Output the [x, y] coordinate of the center of the cell containing the given text.  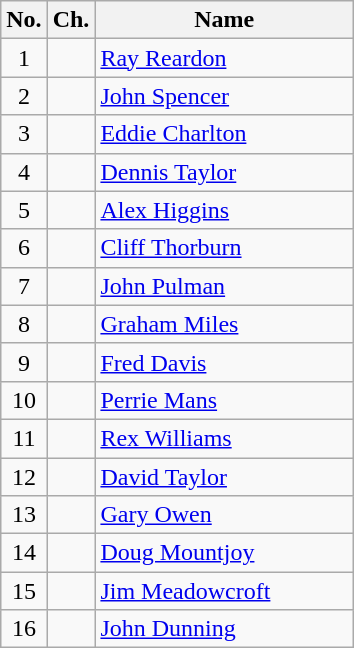
Perrie Mans [224, 400]
Gary Owen [224, 515]
Ray Reardon [224, 58]
Fred Davis [224, 362]
5 [24, 210]
9 [24, 362]
Ch. [71, 20]
Jim Meadowcroft [224, 591]
David Taylor [224, 477]
14 [24, 553]
Cliff Thorburn [224, 248]
2 [24, 96]
Eddie Charlton [224, 134]
Name [224, 20]
16 [24, 629]
Graham Miles [224, 324]
15 [24, 591]
John Dunning [224, 629]
11 [24, 438]
Rex Williams [224, 438]
4 [24, 172]
3 [24, 134]
7 [24, 286]
10 [24, 400]
1 [24, 58]
8 [24, 324]
13 [24, 515]
Alex Higgins [224, 210]
John Spencer [224, 96]
No. [24, 20]
12 [24, 477]
Doug Mountjoy [224, 553]
John Pulman [224, 286]
6 [24, 248]
Dennis Taylor [224, 172]
